From the cell containing the given text, extract its center point as [x, y] coordinate. 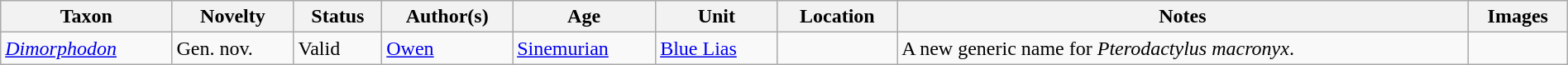
Notes [1183, 17]
Status [337, 17]
Gen. nov. [233, 48]
Owen [447, 48]
Images [1518, 17]
A new generic name for Pterodactylus macronyx. [1183, 48]
Author(s) [447, 17]
Blue Lias [716, 48]
Sinemurian [584, 48]
Taxon [86, 17]
Dimorphodon [86, 48]
Location [837, 17]
Age [584, 17]
Valid [337, 48]
Unit [716, 17]
Novelty [233, 17]
